Extract the (x, y) coordinate from the center of the cell holding the provided text.  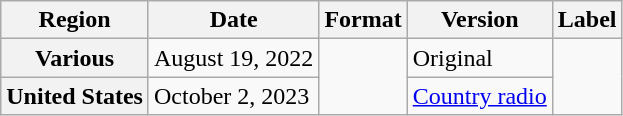
Version (480, 20)
Format (363, 20)
United States (75, 96)
Date (233, 20)
Various (75, 58)
October 2, 2023 (233, 96)
Country radio (480, 96)
Label (587, 20)
Original (480, 58)
August 19, 2022 (233, 58)
Region (75, 20)
